Return (x, y) of the center of cell containing provided text 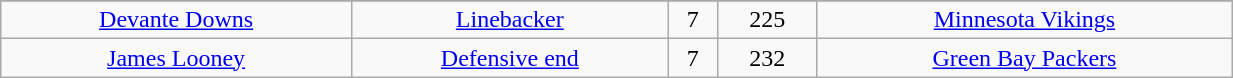
Defensive end (510, 58)
225 (767, 20)
Linebacker (510, 20)
232 (767, 58)
James Looney (176, 58)
Devante Downs (176, 20)
Minnesota Vikings (1024, 20)
Green Bay Packers (1024, 58)
